Pinpoint the cell where the given text exists, returning its [X, Y] midpoint coordinate. 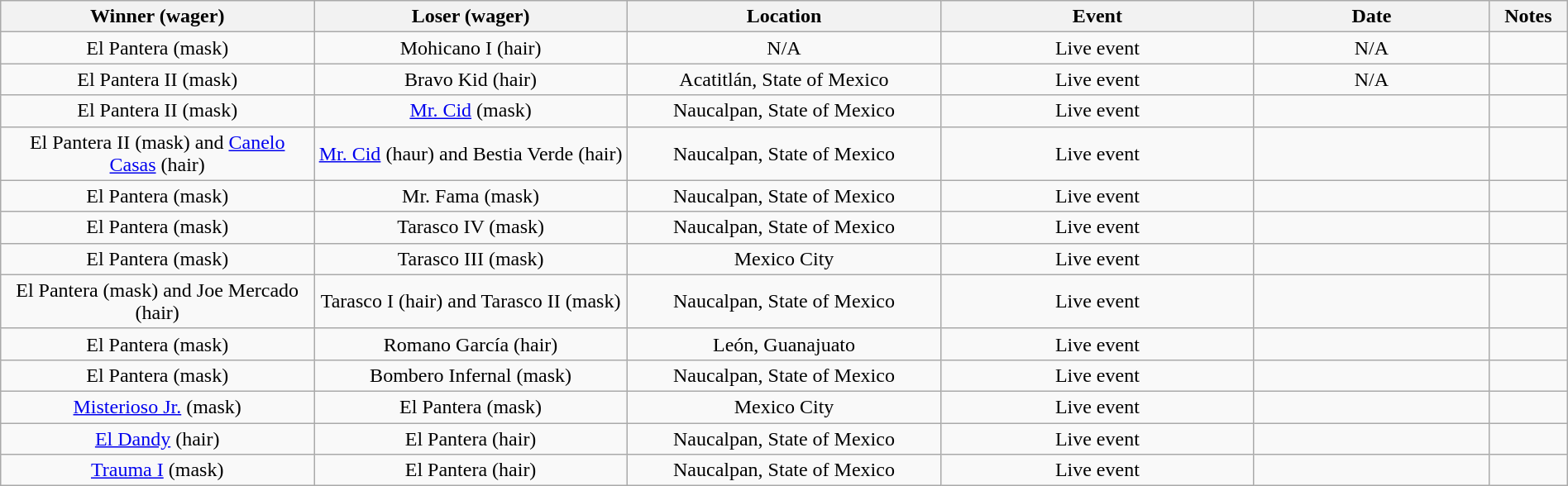
Mohicano I (hair) [471, 48]
Mr. Fama (mask) [471, 196]
Misterioso Jr. (mask) [157, 407]
Bombero Infernal (mask) [471, 375]
Bravo Kid (hair) [471, 79]
Acatitlán, State of Mexico [784, 79]
Romano García (hair) [471, 344]
Notes [1528, 17]
Tarasco III (mask) [471, 259]
Location [784, 17]
El Dandy (hair) [157, 439]
Date [1371, 17]
Loser (wager) [471, 17]
Tarasco IV (mask) [471, 227]
Mr. Cid (mask) [471, 111]
El Pantera II (mask) and Canelo Casas (hair) [157, 154]
Trauma I (mask) [157, 470]
Event [1097, 17]
Winner (wager) [157, 17]
Tarasco I (hair) and Tarasco II (mask) [471, 301]
Mr. Cid (haur) and Bestia Verde (hair) [471, 154]
El Pantera (mask) and Joe Mercado (hair) [157, 301]
León, Guanajuato [784, 344]
